Locate the cell with the specified text and output its (X, Y) center coordinate. 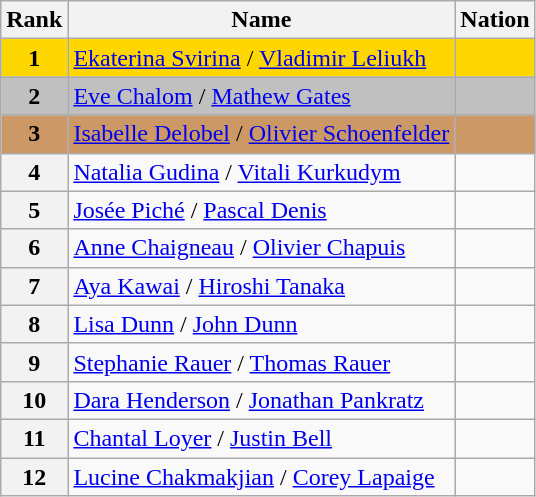
4 (34, 172)
Lisa Dunn / John Dunn (262, 324)
8 (34, 324)
1 (34, 58)
7 (34, 286)
Chantal Loyer / Justin Bell (262, 438)
Aya Kawai / Hiroshi Tanaka (262, 286)
Name (262, 20)
Lucine Chakmakjian / Corey Lapaige (262, 477)
10 (34, 400)
Anne Chaigneau / Olivier Chapuis (262, 248)
Ekaterina Svirina / Vladimir Leliukh (262, 58)
Josée Piché / Pascal Denis (262, 210)
11 (34, 438)
6 (34, 248)
Natalia Gudina / Vitali Kurkudym (262, 172)
12 (34, 477)
Stephanie Rauer / Thomas Rauer (262, 362)
Dara Henderson / Jonathan Pankratz (262, 400)
3 (34, 134)
Nation (495, 20)
Rank (34, 20)
Isabelle Delobel / Olivier Schoenfelder (262, 134)
2 (34, 96)
9 (34, 362)
Eve Chalom / Mathew Gates (262, 96)
5 (34, 210)
